Search for the cell housing the specified text and yield its (x, y) center coordinate. 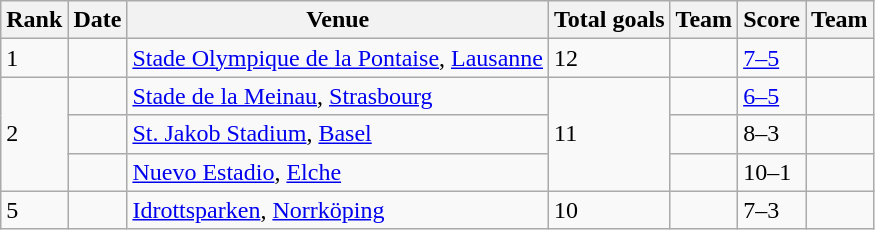
10 (610, 210)
6–5 (772, 96)
12 (610, 58)
Nuevo Estadio, Elche (338, 172)
7–5 (772, 58)
Date (98, 20)
Venue (338, 20)
10–1 (772, 172)
Stade de la Meinau, Strasbourg (338, 96)
7–3 (772, 210)
2 (34, 134)
11 (610, 134)
8–3 (772, 134)
Idrottsparken, Norrköping (338, 210)
St. Jakob Stadium, Basel (338, 134)
Stade Olympique de la Pontaise, Lausanne (338, 58)
5 (34, 210)
Rank (34, 20)
1 (34, 58)
Total goals (610, 20)
Score (772, 20)
